From the cell containing the given text, extract its center point as [x, y] coordinate. 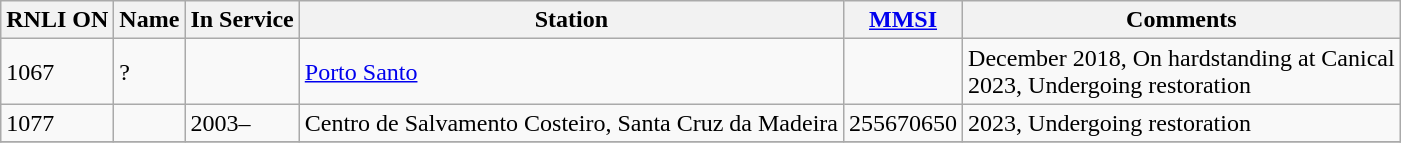
In Service [242, 20]
Centro de Salvamento Costeiro, Santa Cruz da Madeira [571, 123]
1077 [58, 123]
RNLI ON [58, 20]
255670650 [904, 123]
Comments [1182, 20]
? [150, 72]
December 2018, On hardstanding at Canical2023, Undergoing restoration [1182, 72]
Porto Santo [571, 72]
Name [150, 20]
MMSI [904, 20]
2003– [242, 123]
1067 [58, 72]
Station [571, 20]
2023, Undergoing restoration [1182, 123]
